Detect which cell encompasses the target text, then output its [x, y] center coordinate. 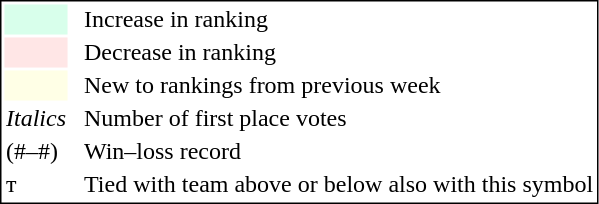
Number of first place votes [338, 119]
(#–#) [36, 151]
Win–loss record [338, 151]
Italics [36, 119]
New to rankings from previous week [338, 85]
Tied with team above or below also with this symbol [338, 185]
Increase in ranking [338, 19]
Decrease in ranking [338, 53]
т [36, 185]
